Return the [x, y] coordinate for the center point of the cell that contains the specified text.  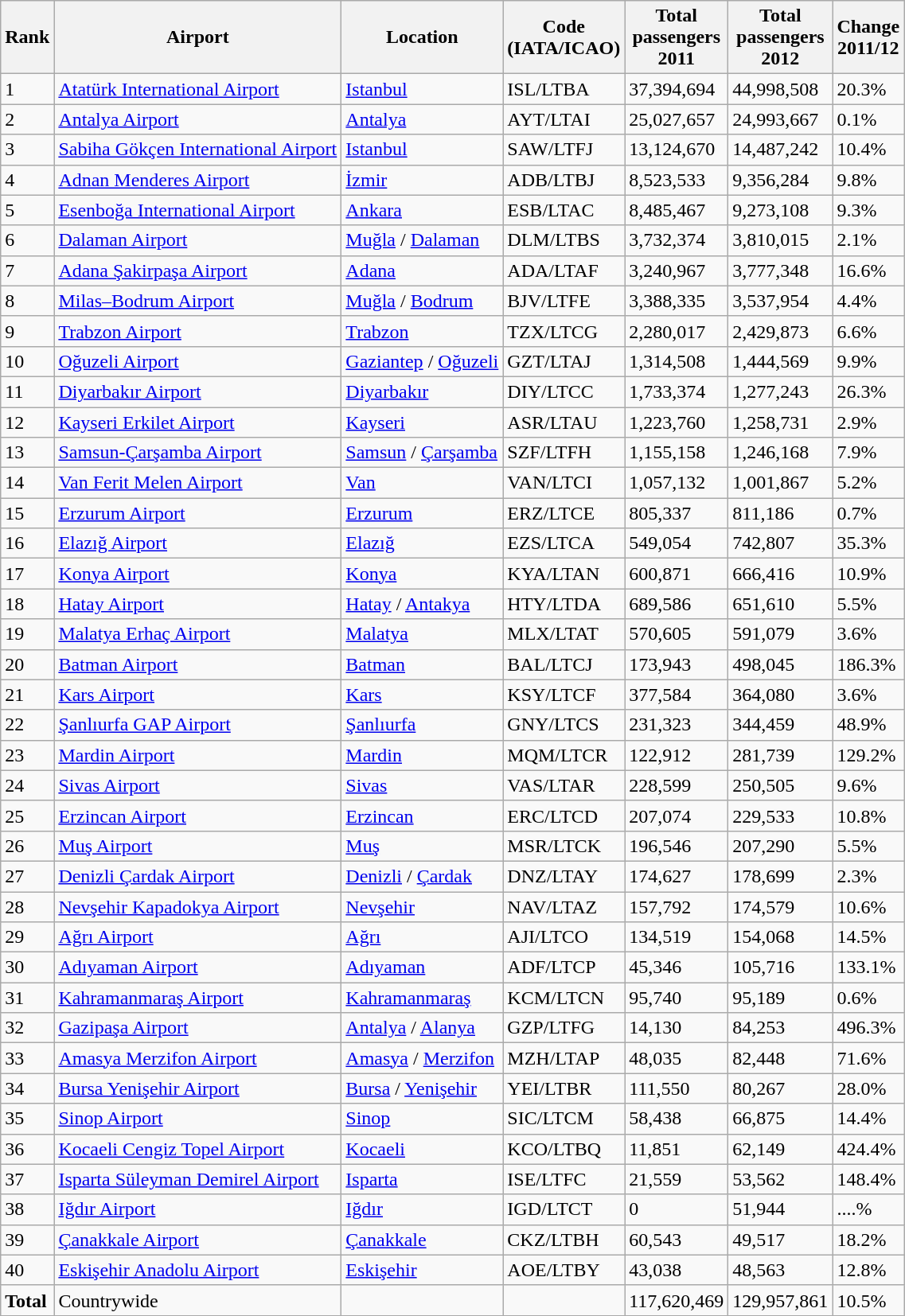
VAS/LTAR [564, 785]
10.6% [868, 906]
2 [27, 119]
Malatya [422, 634]
Hatay / Antakya [422, 604]
KYA/LTAN [564, 574]
4 [27, 180]
Denizli / Çardak [422, 876]
48,035 [677, 1058]
22 [27, 725]
VAN/LTCI [564, 483]
Countrywide [197, 1300]
157,792 [677, 906]
3,810,015 [780, 240]
Kayseri Erkilet Airport [197, 422]
11,851 [677, 1149]
SAW/LTFJ [564, 150]
3,240,967 [677, 271]
Erzurum [422, 513]
0.7% [868, 513]
....% [868, 1209]
3 [27, 150]
6 [27, 240]
80,267 [780, 1088]
Isparta Süleyman Demirel Airport [197, 1179]
Çanakkale Airport [197, 1240]
129.2% [868, 755]
38 [27, 1209]
Kocaeli Cengiz Topel Airport [197, 1149]
45,346 [677, 968]
26.3% [868, 391]
129,957,861 [780, 1300]
196,546 [677, 846]
122,912 [677, 755]
35.3% [868, 543]
29 [27, 937]
Kars Airport [197, 695]
228,599 [677, 785]
AJI/LTCO [564, 937]
48.9% [868, 725]
Esenboğa International Airport [197, 210]
13 [27, 453]
Sabiha Gökçen International Airport [197, 150]
ADF/LTCP [564, 968]
6.6% [868, 331]
Elazığ Airport [197, 543]
DIY/LTCC [564, 391]
133.1% [868, 968]
84,253 [780, 1028]
7 [27, 271]
9 [27, 331]
23 [27, 755]
Kahramanmaraş Airport [197, 998]
0.1% [868, 119]
9,356,284 [780, 180]
Mardin Airport [197, 755]
MQM/LTCR [564, 755]
ERZ/LTCE [564, 513]
14,487,242 [780, 150]
Muş Airport [197, 846]
250,505 [780, 785]
Konya [422, 574]
Nevşehir Kapadokya Airport [197, 906]
Çanakkale [422, 1240]
377,584 [677, 695]
21,559 [677, 1179]
5 [27, 210]
Amasya Merzifon Airport [197, 1058]
39 [27, 1240]
2,429,873 [780, 331]
28 [27, 906]
Kocaeli [422, 1149]
1,258,731 [780, 422]
Sinop Airport [197, 1119]
ASR/LTAU [564, 422]
48,563 [780, 1270]
Sivas Airport [197, 785]
15 [27, 513]
GNY/LTCS [564, 725]
51,944 [780, 1209]
570,605 [677, 634]
666,416 [780, 574]
18 [27, 604]
SIC/LTCM [564, 1119]
Van Ferit Melen Airport [197, 483]
71.6% [868, 1058]
20 [27, 664]
8,523,533 [677, 180]
1,733,374 [677, 391]
651,610 [780, 604]
TZX/LTCG [564, 331]
30 [27, 968]
Milas–Bodrum Airport [197, 301]
1,001,867 [780, 483]
Gazipaşa Airport [197, 1028]
591,079 [780, 634]
344,459 [780, 725]
MZH/LTAP [564, 1058]
Samsun / Çarşamba [422, 453]
105,716 [780, 968]
Sinop [422, 1119]
14.4% [868, 1119]
10 [27, 361]
1,155,158 [677, 453]
Muğla / Bodrum [422, 301]
44,998,508 [780, 89]
12 [27, 422]
Antalya Airport [197, 119]
229,533 [780, 816]
19 [27, 634]
2.1% [868, 240]
Isparta [422, 1179]
Batman [422, 664]
14.5% [868, 937]
154,068 [780, 937]
173,943 [677, 664]
Amasya / Merzifon [422, 1058]
58,438 [677, 1119]
Denizli Çardak Airport [197, 876]
BJV/LTFE [564, 301]
3,388,335 [677, 301]
Antalya [422, 119]
10.9% [868, 574]
Code(IATA/ICAO) [564, 37]
13,124,670 [677, 150]
Muğla / Dalaman [422, 240]
Iğdır [422, 1209]
Total [27, 1300]
Nevşehir [422, 906]
3,537,954 [780, 301]
Airport [197, 37]
NAV/LTAZ [564, 906]
53,562 [780, 1179]
21 [27, 695]
Şanlıurfa GAP Airport [197, 725]
178,699 [780, 876]
9.8% [868, 180]
9,273,108 [780, 210]
10.5% [868, 1300]
0 [677, 1209]
Elazığ [422, 543]
ISE/LTFC [564, 1179]
24 [27, 785]
82,448 [780, 1058]
Bursa Yenişehir Airport [197, 1088]
ISL/LTBA [564, 89]
Erzurum Airport [197, 513]
95,740 [677, 998]
DLM/LTBS [564, 240]
111,550 [677, 1088]
34 [27, 1088]
İzmir [422, 180]
Adnan Menderes Airport [197, 180]
AOE/LTBY [564, 1270]
ERC/LTCD [564, 816]
Totalpassengers2011 [677, 37]
3,777,348 [780, 271]
Eskişehir [422, 1270]
Adana Şakirpaşa Airport [197, 271]
134,519 [677, 937]
CKZ/LTBH [564, 1240]
186.3% [868, 664]
ADB/LTBJ [564, 180]
37,394,694 [677, 89]
549,054 [677, 543]
9.9% [868, 361]
24,993,667 [780, 119]
Rank [27, 37]
7.9% [868, 453]
27 [27, 876]
IGD/LTCT [564, 1209]
600,871 [677, 574]
2.3% [868, 876]
MSR/LTCK [564, 846]
8 [27, 301]
207,074 [677, 816]
1,444,569 [780, 361]
DNZ/LTAY [564, 876]
496.3% [868, 1028]
Şanlıurfa [422, 725]
MLX/LTAT [564, 634]
KCM/LTCN [564, 998]
207,290 [780, 846]
37 [27, 1179]
9.3% [868, 210]
Gaziantep / Oğuzeli [422, 361]
Location [422, 37]
Atatürk International Airport [197, 89]
1,057,132 [677, 483]
20.3% [868, 89]
16 [27, 543]
Bursa / Yenişehir [422, 1088]
Konya Airport [197, 574]
Ağrı [422, 937]
Kahramanmaraş [422, 998]
25,027,657 [677, 119]
GZT/LTAJ [564, 361]
2,280,017 [677, 331]
AYT/LTAI [564, 119]
Trabzon [422, 331]
KCO/LTBQ [564, 1149]
Eskişehir Anadolu Airport [197, 1270]
5.2% [868, 483]
Hatay Airport [197, 604]
Iğdır Airport [197, 1209]
9.6% [868, 785]
10.8% [868, 816]
Ankara [422, 210]
31 [27, 998]
Malatya Erhaç Airport [197, 634]
KSY/LTCF [564, 695]
Diyarbakır Airport [197, 391]
Adıyaman Airport [197, 968]
GZP/LTFG [564, 1028]
Change2011/12 [868, 37]
12.8% [868, 1270]
Muş [422, 846]
811,186 [780, 513]
364,080 [780, 695]
49,517 [780, 1240]
1,314,508 [677, 361]
4.4% [868, 301]
Diyarbakır [422, 391]
8,485,467 [677, 210]
3,732,374 [677, 240]
YEI/LTBR [564, 1088]
40 [27, 1270]
ESB/LTAC [564, 210]
117,620,469 [677, 1300]
11 [27, 391]
174,627 [677, 876]
Kars [422, 695]
174,579 [780, 906]
2.9% [868, 422]
Antalya / Alanya [422, 1028]
Erzincan [422, 816]
1,246,168 [780, 453]
14,130 [677, 1028]
Adıyaman [422, 968]
Dalaman Airport [197, 240]
ADA/LTAF [564, 271]
Trabzon Airport [197, 331]
Samsun-Çarşamba Airport [197, 453]
35 [27, 1119]
148.4% [868, 1179]
Kayseri [422, 422]
17 [27, 574]
36 [27, 1149]
Ağrı Airport [197, 937]
62,149 [780, 1149]
281,739 [780, 755]
498,045 [780, 664]
Batman Airport [197, 664]
424.4% [868, 1149]
28.0% [868, 1088]
Totalpassengers2012 [780, 37]
SZF/LTFH [564, 453]
32 [27, 1028]
1,223,760 [677, 422]
Adana [422, 271]
805,337 [677, 513]
16.6% [868, 271]
25 [27, 816]
231,323 [677, 725]
Mardin [422, 755]
1 [27, 89]
66,875 [780, 1119]
14 [27, 483]
26 [27, 846]
742,807 [780, 543]
Erzincan Airport [197, 816]
43,038 [677, 1270]
BAL/LTCJ [564, 664]
1,277,243 [780, 391]
Sivas [422, 785]
Oğuzeli Airport [197, 361]
33 [27, 1058]
18.2% [868, 1240]
HTY/LTDA [564, 604]
60,543 [677, 1240]
689,586 [677, 604]
95,189 [780, 998]
EZS/LTCA [564, 543]
10.4% [868, 150]
Van [422, 483]
0.6% [868, 998]
